For the text-containing cell, return its midpoint in [x, y] coordinate format. 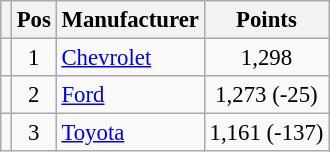
Pos [34, 20]
1,298 [266, 58]
Ford [130, 95]
Points [266, 20]
Chevrolet [130, 58]
1,273 (-25) [266, 95]
Toyota [130, 133]
Manufacturer [130, 20]
1 [34, 58]
1,161 (-137) [266, 133]
3 [34, 133]
2 [34, 95]
